Capture the cell that displays the provided text and extract its [x, y] central coordinate. 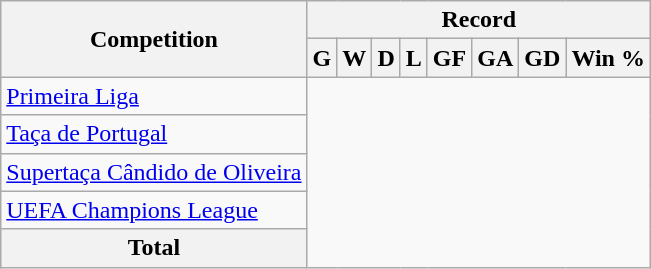
G [322, 58]
GA [496, 58]
Record [478, 20]
L [414, 58]
GF [449, 58]
Win % [608, 58]
Primeira Liga [154, 96]
Total [154, 248]
Supertaça Cândido de Oliveira [154, 172]
Taça de Portugal [154, 134]
W [354, 58]
GD [542, 58]
D [386, 58]
Competition [154, 39]
UEFA Champions League [154, 210]
